Detect which cell encompasses the target text, then output its (X, Y) center coordinate. 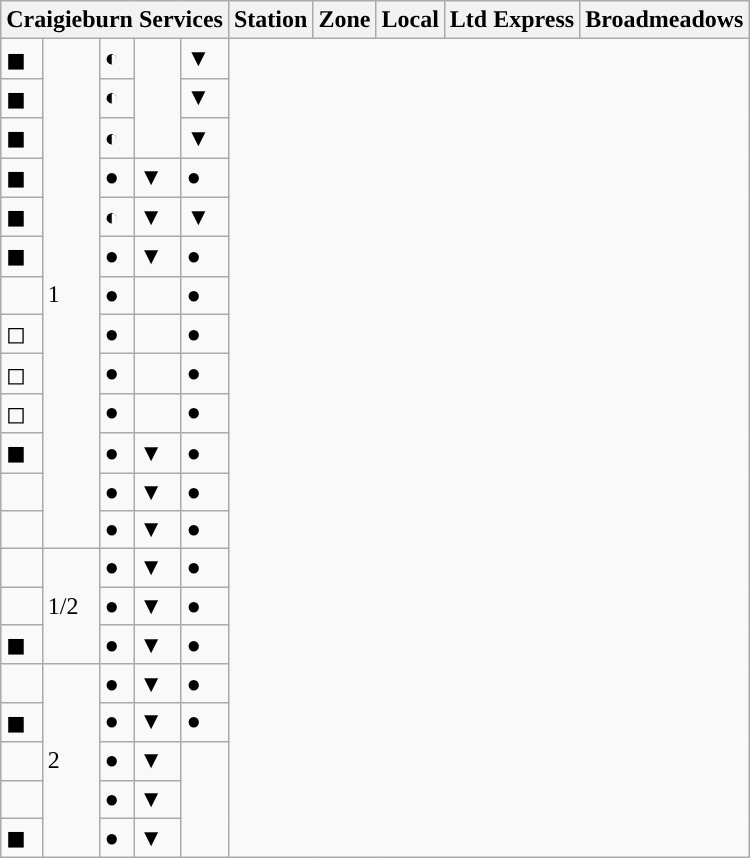
Broadmeadows (664, 20)
1/2 (70, 607)
Ltd Express (512, 20)
Craigieburn Services (115, 20)
1 (70, 294)
Local (410, 20)
Zone (344, 20)
Station (270, 20)
2 (70, 760)
